Determine the [x, y] coordinate at the center of the cell enclosing the given text.  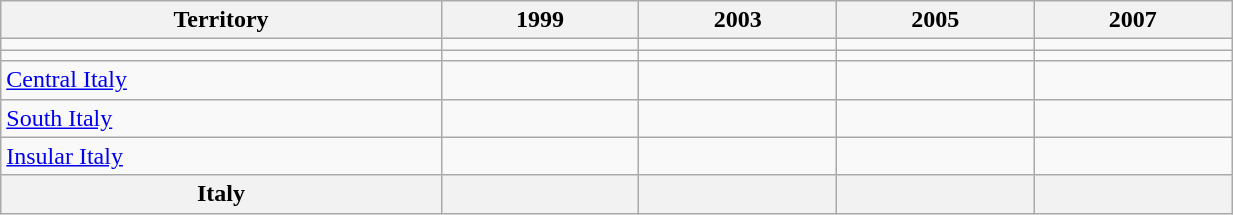
Central Italy [222, 80]
Italy [222, 194]
1999 [540, 20]
2005 [935, 20]
2007 [1133, 20]
2003 [738, 20]
Territory [222, 20]
South Italy [222, 118]
Insular Italy [222, 156]
